Detect which cell encompasses the target text, then output its (X, Y) center coordinate. 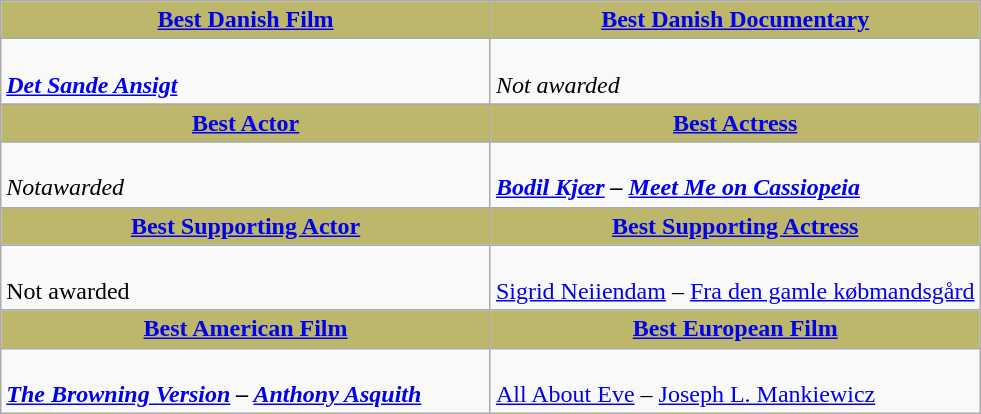
The Browning Version – Anthony Asquith (246, 380)
Bodil Kjær – Meet Me on Cassiopeia (735, 174)
Best Actor (246, 123)
Sigrid Neiiendam – Fra den gamle købmandsgård (735, 278)
Best Supporting Actor (246, 226)
All About Eve – Joseph L. Mankiewicz (735, 380)
Best Danish Film (246, 20)
Det Sande Ansigt (246, 72)
Best American Film (246, 329)
Notawarded (246, 174)
Best Danish Documentary (735, 20)
Best Actress (735, 123)
Best Supporting Actress (735, 226)
Best European Film (735, 329)
